Capture the cell that displays the provided text and extract its (x, y) central coordinate. 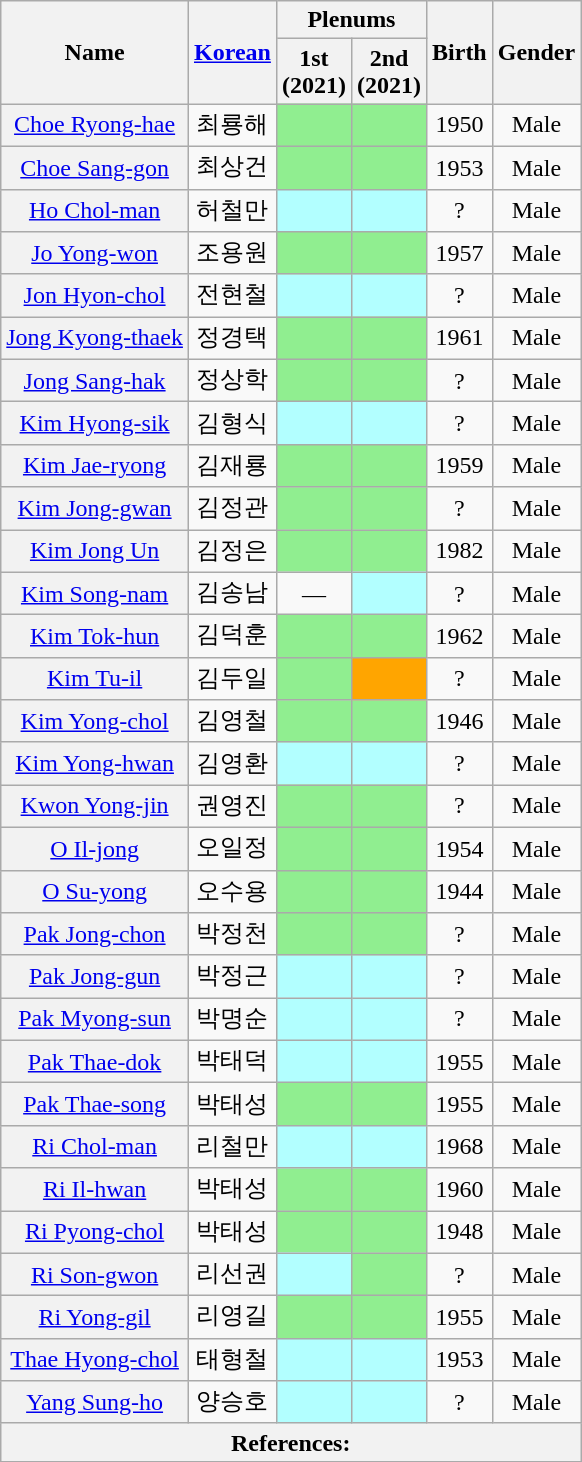
오일정 (232, 848)
Kim Tu-il (95, 678)
2nd(2021) (388, 72)
Ho Chol-man (95, 210)
Ri Pyong-chol (95, 1232)
김송남 (232, 594)
1948 (460, 1232)
Gender (536, 52)
Ri Chol-man (95, 1146)
김두일 (232, 678)
Pak Thae-dok (95, 1062)
Jo Yong-won (95, 254)
김덕훈 (232, 636)
박정근 (232, 976)
Kim Jae-ryong (95, 466)
오수용 (232, 892)
최룡해 (232, 126)
정상학 (232, 380)
Jong Sang-hak (95, 380)
Kim Yong-hwan (95, 764)
권영진 (232, 806)
1960 (460, 1190)
최상건 (232, 168)
Jong Kyong-thaek (95, 338)
1957 (460, 254)
1944 (460, 892)
Kim Yong-chol (95, 722)
1959 (460, 466)
1950 (460, 126)
김정관 (232, 508)
태형철 (232, 1360)
— (314, 594)
박명순 (232, 1020)
1968 (460, 1146)
Korean (232, 52)
1954 (460, 848)
리영길 (232, 1318)
Kim Tok-hun (95, 636)
Choe Sang-gon (95, 168)
양승호 (232, 1402)
Thae Hyong-chol (95, 1360)
박정천 (232, 934)
References: (291, 1442)
O Il-jong (95, 848)
전현철 (232, 296)
리선권 (232, 1274)
김정은 (232, 552)
Choe Ryong-hae (95, 126)
Jon Hyon-chol (95, 296)
Pak Jong-gun (95, 976)
1982 (460, 552)
김형식 (232, 424)
박태덕 (232, 1062)
허철만 (232, 210)
Pak Myong-sun (95, 1020)
김영환 (232, 764)
Kim Song-nam (95, 594)
Kim Hyong-sik (95, 424)
김영철 (232, 722)
Pak Jong-chon (95, 934)
김재룡 (232, 466)
1946 (460, 722)
리철만 (232, 1146)
1st(2021) (314, 72)
Kim Jong Un (95, 552)
Pak Thae-song (95, 1104)
조용원 (232, 254)
1962 (460, 636)
Ri Son-gwon (95, 1274)
Birth (460, 52)
정경택 (232, 338)
Kwon Yong-jin (95, 806)
Plenums (351, 20)
Ri Yong-gil (95, 1318)
Name (95, 52)
O Su-yong (95, 892)
Kim Jong-gwan (95, 508)
Ri Il-hwan (95, 1190)
Yang Sung-ho (95, 1402)
1961 (460, 338)
